Scan for the cell matching the given text and deliver its (X, Y) coordinate at center. 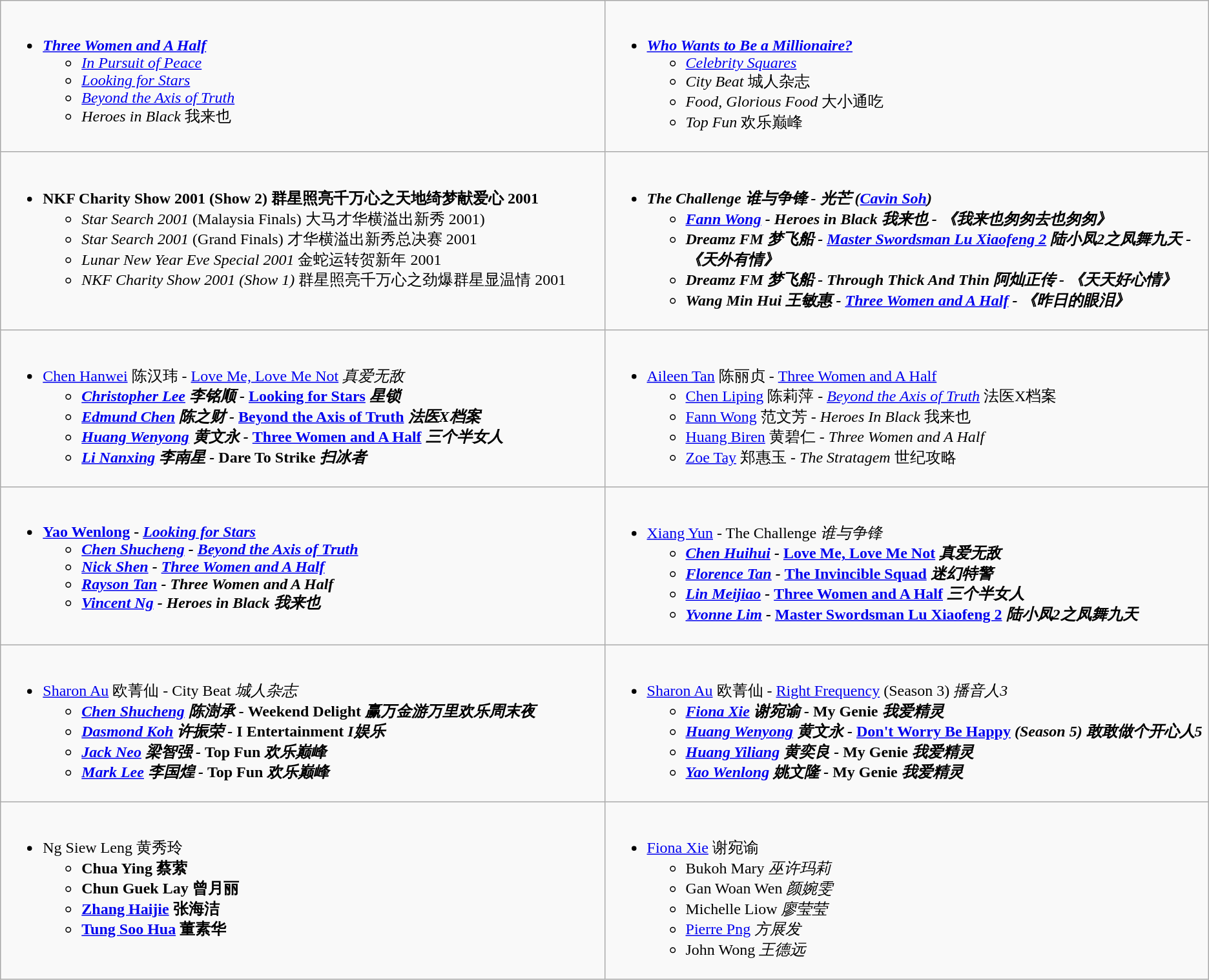
Who Wants to Be a Millionaire?Celebrity SquaresCity Beat 城人杂志Food, Glorious Food 大小通吃Top Fun 欢乐巅峰 (907, 76)
Three Women and A HalfIn Pursuit of PeaceLooking for StarsBeyond the Axis of TruthHeroes in Black 我来也 (302, 76)
Fiona Xie 谢宛谕Bukoh Mary 巫许玛莉Gan Woan Wen 颜婉雯Michelle Liow 廖莹莹Pierre Png 方展发John Wong 王德远 (907, 890)
Ng Siew Leng 黄秀玲Chua Ying 蔡萦Chun Guek Lay 曾月丽Zhang Haijie 张海洁Tung Soo Hua 董素华 (302, 890)
